Capture the cell that displays the provided text and extract its (X, Y) central coordinate. 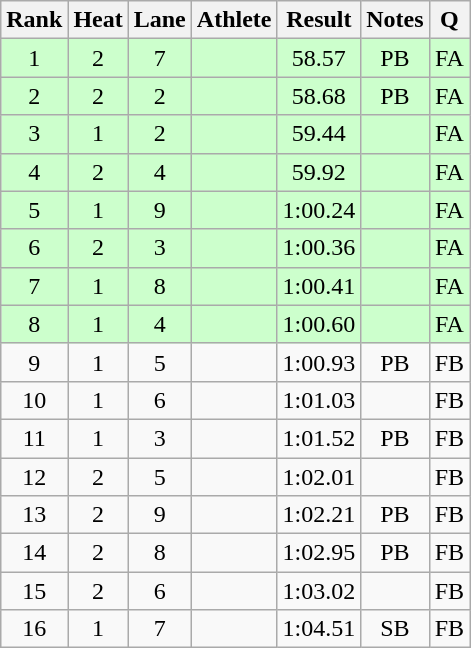
1:04.51 (319, 629)
13 (34, 515)
1:00.60 (319, 324)
1:01.03 (319, 400)
Q (449, 20)
1:00.41 (319, 286)
1:02.21 (319, 515)
1:00.93 (319, 362)
10 (34, 400)
1:00.24 (319, 210)
Lane (160, 20)
Result (319, 20)
59.44 (319, 134)
1:02.01 (319, 477)
12 (34, 477)
15 (34, 591)
1:00.36 (319, 248)
11 (34, 438)
1:01.52 (319, 438)
58.57 (319, 58)
Heat (98, 20)
59.92 (319, 172)
Rank (34, 20)
SB (395, 629)
58.68 (319, 96)
14 (34, 553)
Notes (395, 20)
1:03.02 (319, 591)
16 (34, 629)
Athlete (234, 20)
1:02.95 (319, 553)
